Scan for the cell matching the given text and deliver its [X, Y] coordinate at center. 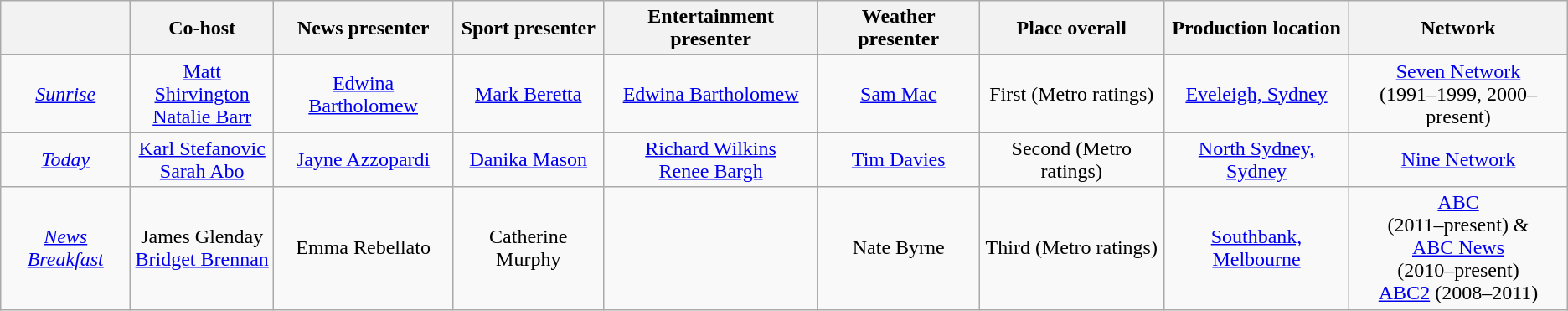
ABC(2011–present) &ABC News(2010–present)ABC2 (2008–2011) [1458, 248]
News presenter [364, 29]
Co-host [203, 29]
Production location [1256, 29]
Today [65, 159]
Eveleigh, Sydney [1256, 94]
Second (Metro ratings) [1071, 159]
Place overall [1071, 29]
Sport presenter [529, 29]
Karl Stefanovic Sarah Abo [203, 159]
First (Metro ratings) [1071, 94]
Catherine Murphy [529, 248]
Mark Beretta [529, 94]
Nate Byrne [898, 248]
North Sydney, Sydney [1256, 159]
Weather presenter [898, 29]
Third (Metro ratings) [1071, 248]
Seven Network(1991–1999, 2000–present) [1458, 94]
Southbank, Melbourne [1256, 248]
Matt ShirvingtonNatalie Barr [203, 94]
Danika Mason [529, 159]
Tim Davies [898, 159]
Emma Rebellato [364, 248]
News Breakfast [65, 248]
Nine Network [1458, 159]
Network [1458, 29]
Jayne Azzopardi [364, 159]
Sam Mac [898, 94]
Sunrise [65, 94]
James GlendayBridget Brennan [203, 248]
Entertainment presenter [710, 29]
Richard WilkinsRenee Bargh [710, 159]
